Return the [X, Y] coordinate for the center point of the cell that contains the specified text.  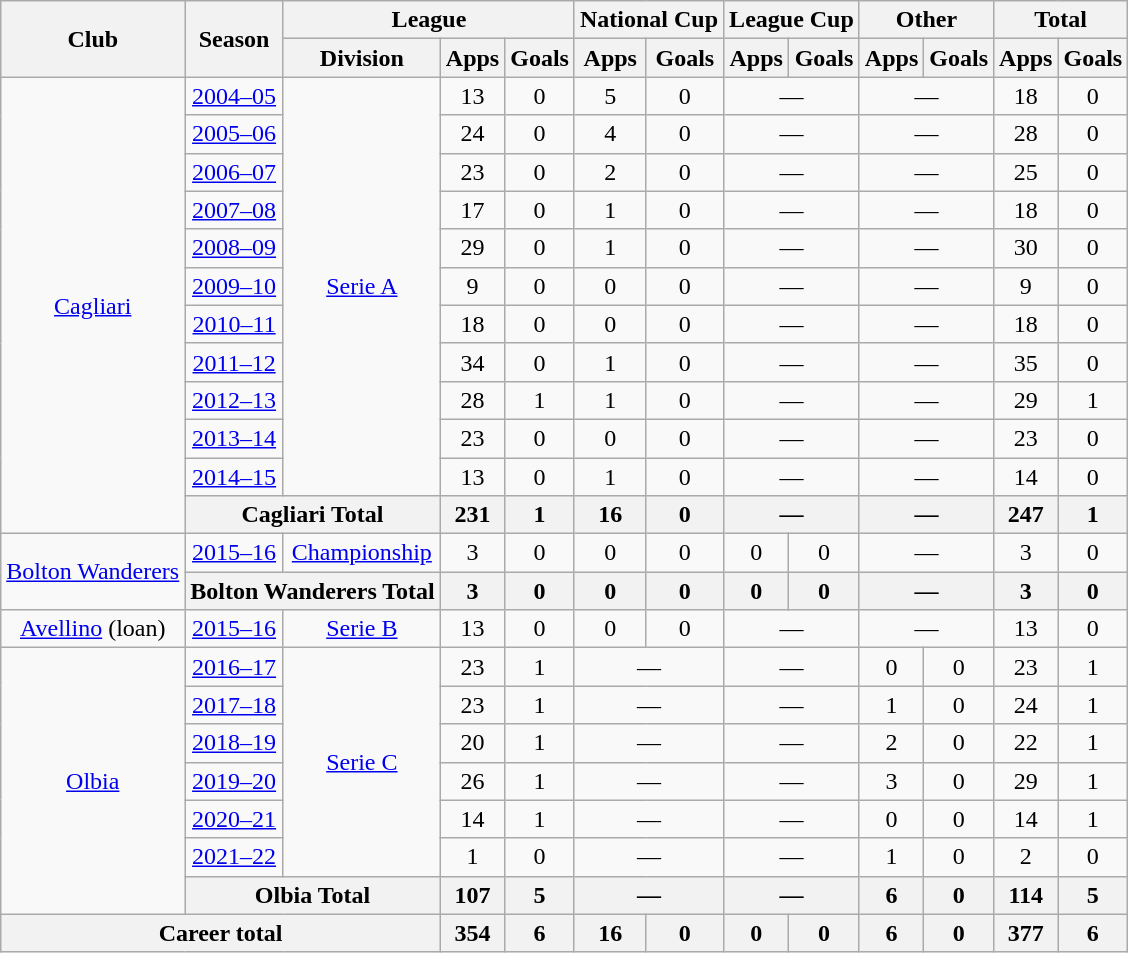
114 [1026, 895]
2005–06 [234, 134]
2016–17 [234, 667]
26 [472, 781]
National Cup [648, 20]
30 [1026, 248]
2014–15 [234, 477]
25 [1026, 172]
Bolton Wanderers Total [313, 591]
2012–13 [234, 400]
Olbia [93, 781]
231 [472, 515]
20 [472, 743]
377 [1026, 933]
4 [610, 134]
Division [362, 58]
2006–07 [234, 172]
Avellino (loan) [93, 629]
2013–14 [234, 438]
League Cup [792, 20]
247 [1026, 515]
Career total [221, 933]
2008–09 [234, 248]
Bolton Wanderers [93, 572]
Season [234, 39]
22 [1026, 743]
2011–12 [234, 362]
Championship [362, 553]
35 [1026, 362]
Other [926, 20]
Serie B [362, 629]
Total [1061, 20]
2021–22 [234, 857]
League [428, 20]
2009–10 [234, 286]
Serie C [362, 762]
17 [472, 210]
2004–05 [234, 96]
Cagliari Total [313, 515]
2020–21 [234, 819]
Serie A [362, 286]
34 [472, 362]
Cagliari [93, 306]
2007–08 [234, 210]
354 [472, 933]
2018–19 [234, 743]
Olbia Total [313, 895]
2019–20 [234, 781]
107 [472, 895]
2010–11 [234, 324]
Club [93, 39]
2017–18 [234, 705]
